For the text-containing cell, return its midpoint in [X, Y] coordinate format. 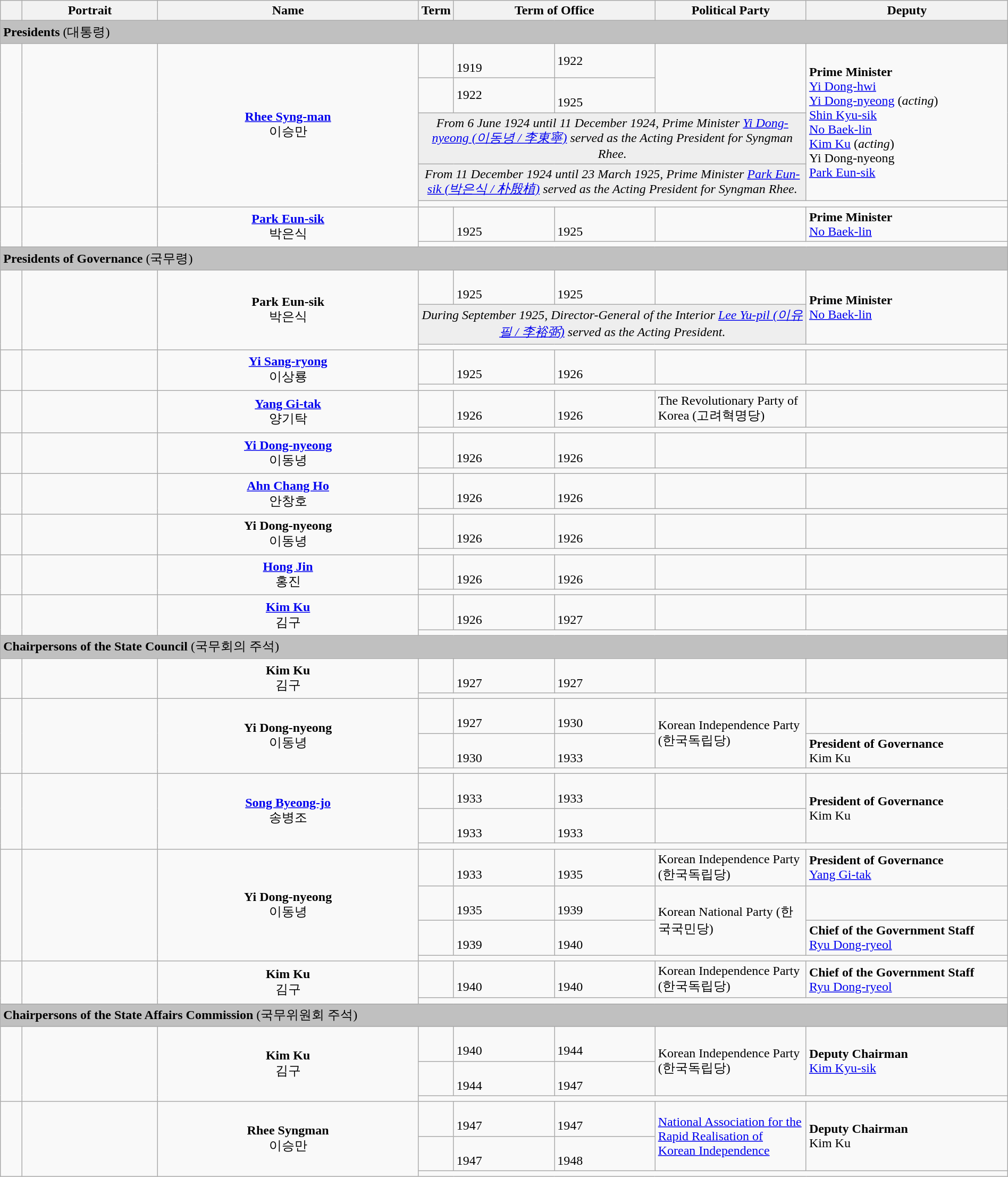
Deputy Chairman Kim Ku [907, 1136]
Prime MinisterYi Dong-hwiYi Dong-nyeong (acting)Shin Kyu-sikNo Baek-linKim Ku (acting)Yi Dong-nyeongPark Eun-sik [907, 122]
Portrait [90, 11]
Name [288, 11]
Political Party [730, 11]
The Revolutionary Party of Korea (고려혁명당) [730, 409]
National Association for the Rapid Realisation of Korean Independence [730, 1136]
Presidents of Governance (국무령) [504, 258]
Term [436, 11]
From 11 December 1924 until 23 March 1925, Prime Minister Park Eun-sik (박은식 / 朴殷植) served as the Acting President for Syngman Rhee. [612, 182]
President of GovernanceYang Gi-tak [907, 867]
Deputy Chairman Kim Kyu-sik [907, 1061]
Song Byeong-jo송병조 [288, 812]
Term of Office [554, 11]
Presidents (대통령) [504, 32]
Yang Gi-tak양기탁 [288, 412]
1948 [605, 1153]
Yi Sang-ryong이상룡 [288, 370]
Chief of the Government StaffRyu Dong-ryeol [907, 980]
During September 1925, Director-General of the Interior Lee Yu-pil (이유필 / 李裕弼) served as the Acting President. [612, 324]
Korean National Party (한국국민당) [730, 921]
Hong Jin홍진 [288, 575]
Rhee Syngman이승만 [288, 1139]
Chairpersons of the State Affairs Commission (국무위원회 주석) [504, 1015]
From 6 June 1924 until 11 December 1924, Prime Minister Yi Dong-nyeong (이동녕 / 李東寧) served as the Acting President for Syngman Rhee. [612, 138]
Chief of the Government Staff Ryu Dong-ryeol [907, 938]
Rhee Syng-man이승만 [288, 124]
Ahn Chang Ho안창호 [288, 494]
Deputy [907, 11]
Chairpersons of the State Council (국무회의 주석) [504, 647]
1919 [504, 61]
